Locate the cell with the specified text and output its (x, y) center coordinate. 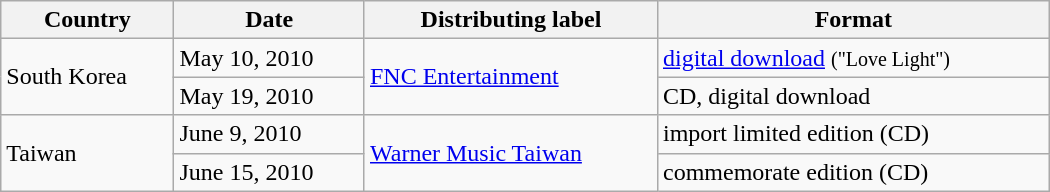
Date (270, 20)
June 9, 2010 (270, 134)
Format (853, 20)
import limited edition (CD) (853, 134)
commemorate edition (CD) (853, 172)
CD, digital download (853, 96)
Distributing label (510, 20)
June 15, 2010 (270, 172)
May 10, 2010 (270, 58)
digital download ("Love Light") (853, 58)
Warner Music Taiwan (510, 153)
May 19, 2010 (270, 96)
FNC Entertainment (510, 77)
Country (88, 20)
Taiwan (88, 153)
South Korea (88, 77)
